Return (x, y) of the center of cell containing provided text 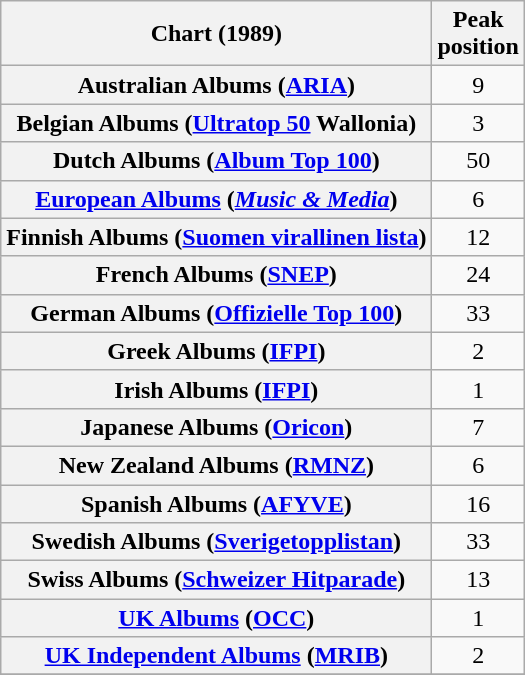
7 (478, 427)
13 (478, 580)
Japanese Albums (Oricon) (216, 427)
Swedish Albums (Sverigetopplistan) (216, 542)
Chart (1989) (216, 34)
Dutch Albums (Album Top 100) (216, 161)
50 (478, 161)
Australian Albums (ARIA) (216, 85)
Peakposition (478, 34)
Irish Albums (IFPI) (216, 389)
24 (478, 275)
9 (478, 85)
Spanish Albums (AFYVE) (216, 503)
UK Albums (OCC) (216, 618)
French Albums (SNEP) (216, 275)
New Zealand Albums (RMNZ) (216, 465)
UK Independent Albums (MRIB) (216, 656)
German Albums (Offizielle Top 100) (216, 313)
Finnish Albums (Suomen virallinen lista) (216, 237)
European Albums (Music & Media) (216, 199)
Greek Albums (IFPI) (216, 351)
3 (478, 123)
12 (478, 237)
16 (478, 503)
Belgian Albums (Ultratop 50 Wallonia) (216, 123)
Swiss Albums (Schweizer Hitparade) (216, 580)
